Output the (X, Y) coordinate of the center of the cell containing the given text.  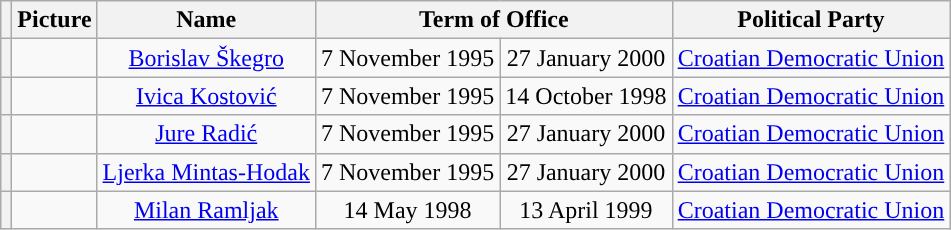
Political Party (811, 20)
Ljerka Mintas-Hodak (206, 172)
14 May 1998 (407, 210)
Name (206, 20)
Term of Office (494, 20)
Borislav Škegro (206, 58)
Picture (54, 20)
13 April 1999 (586, 210)
Jure Radić (206, 134)
Milan Ramljak (206, 210)
14 October 1998 (586, 96)
Ivica Kostović (206, 96)
